From the cell containing the given text, extract its center point as (X, Y) coordinate. 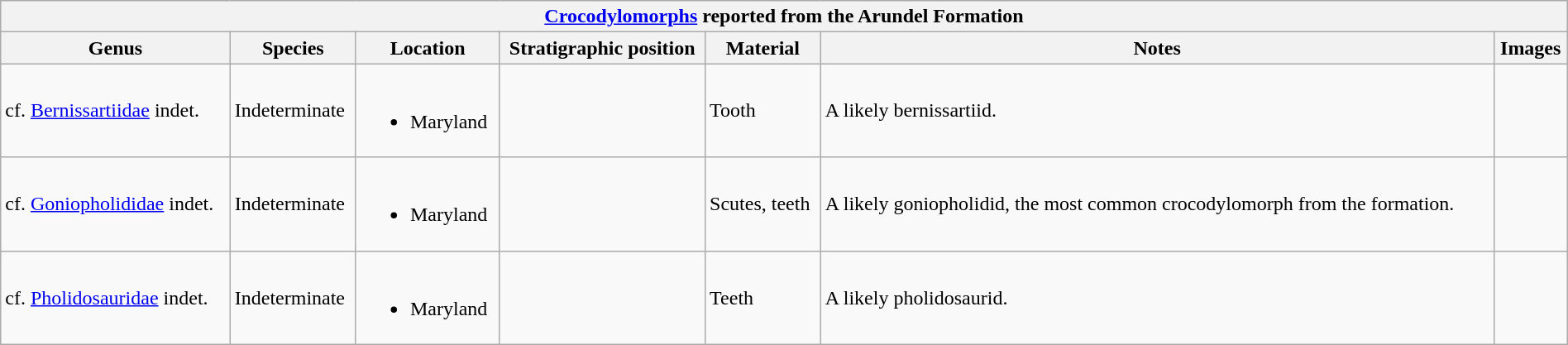
cf. Goniopholididae indet. (116, 204)
Crocodylomorphs reported from the Arundel Formation (784, 17)
Tooth (763, 111)
cf. Bernissartiidae indet. (116, 111)
Location (427, 48)
Scutes, teeth (763, 204)
A likely bernissartiid. (1157, 111)
Stratigraphic position (602, 48)
Images (1530, 48)
A likely goniopholidid, the most common crocodylomorph from the formation. (1157, 204)
Species (293, 48)
Teeth (763, 298)
Notes (1157, 48)
Material (763, 48)
A likely pholidosaurid. (1157, 298)
Genus (116, 48)
cf. Pholidosauridae indet. (116, 298)
